Capture the cell that displays the provided text and extract its (x, y) central coordinate. 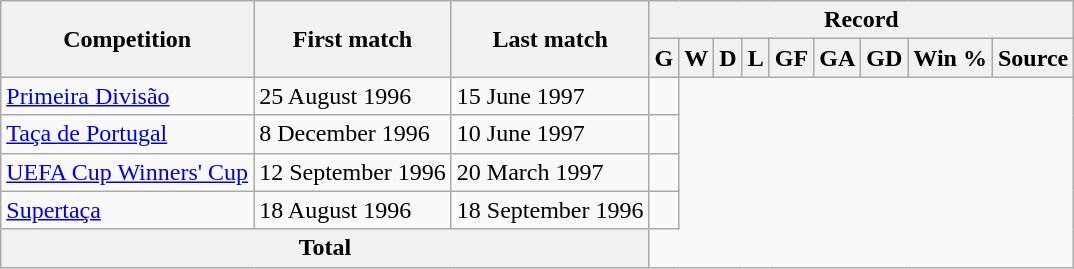
12 September 1996 (353, 172)
L (756, 58)
GA (838, 58)
W (696, 58)
Last match (550, 39)
First match (353, 39)
Win % (950, 58)
GF (791, 58)
Primeira Divisão (128, 96)
Total (325, 248)
20 March 1997 (550, 172)
18 September 1996 (550, 210)
Taça de Portugal (128, 134)
Record (862, 20)
Supertaça (128, 210)
8 December 1996 (353, 134)
D (728, 58)
G (664, 58)
Competition (128, 39)
GD (884, 58)
25 August 1996 (353, 96)
10 June 1997 (550, 134)
Source (1032, 58)
UEFA Cup Winners' Cup (128, 172)
15 June 1997 (550, 96)
18 August 1996 (353, 210)
